Return [X, Y] of the center of cell containing provided text 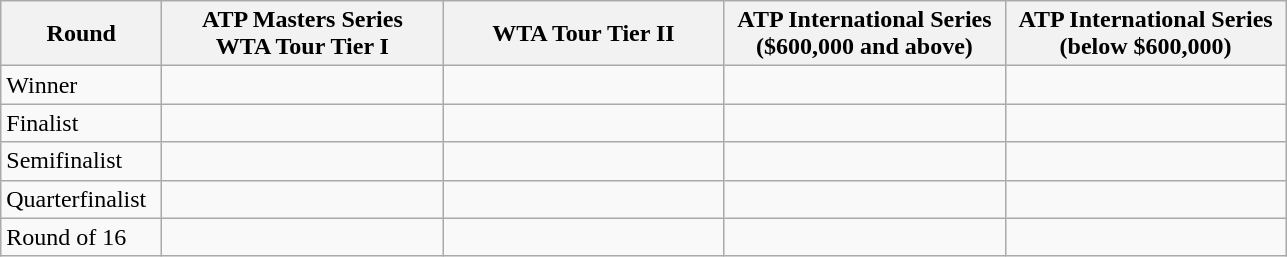
Round [82, 34]
Semifinalist [82, 161]
Winner [82, 85]
WTA Tour Tier II [584, 34]
ATP International Series ($600,000 and above) [864, 34]
Quarterfinalist [82, 199]
ATP Masters Series WTA Tour Tier I [302, 34]
ATP International Series (below $600,000) [1146, 34]
Finalist [82, 123]
Round of 16 [82, 237]
